Output the [X, Y] coordinate of the center of the cell containing the given text.  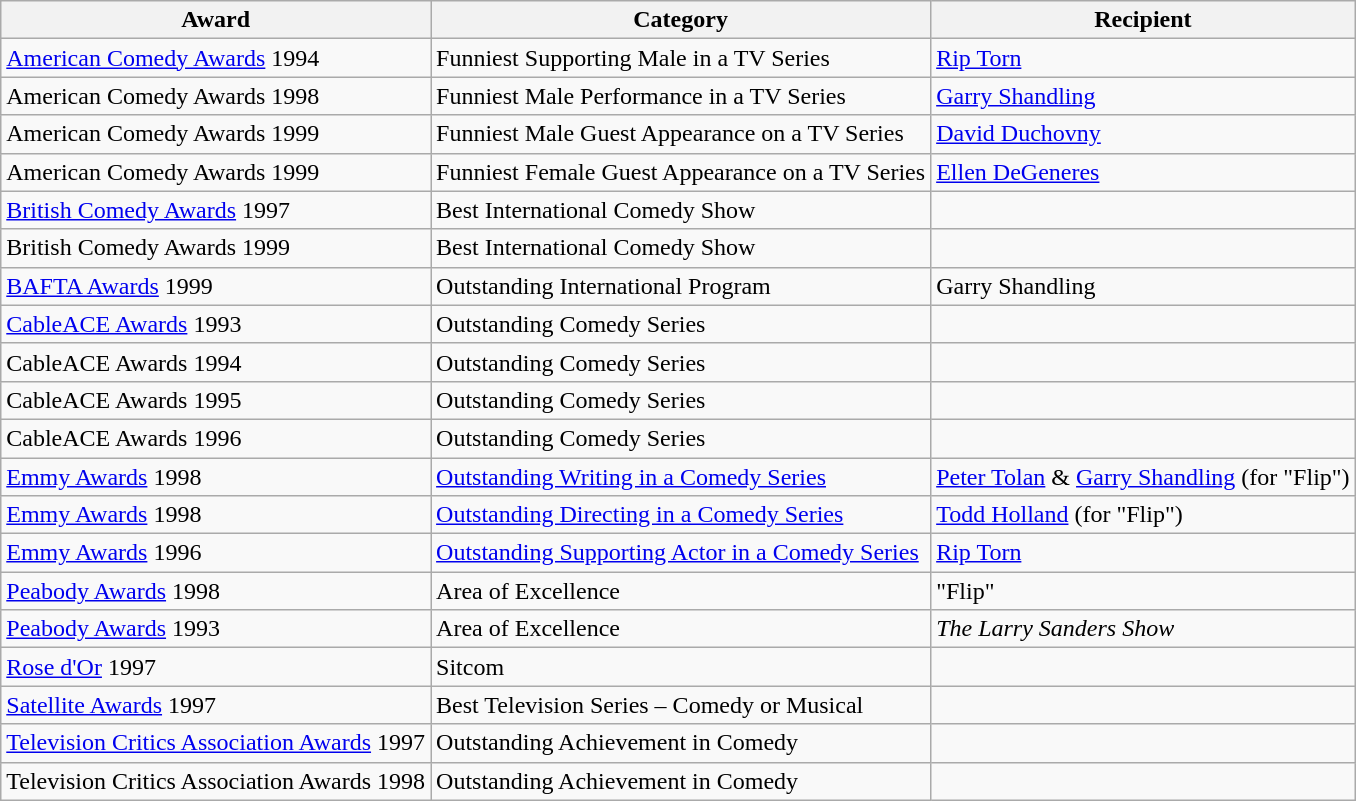
Outstanding Supporting Actor in a Comedy Series [681, 553]
"Flip" [1143, 591]
Todd Holland (for "Flip") [1143, 515]
Peter Tolan & Garry Shandling (for "Flip") [1143, 477]
Satellite Awards 1997 [216, 705]
The Larry Sanders Show [1143, 629]
Sitcom [681, 667]
Funniest Male Guest Appearance on a TV Series [681, 134]
CableACE Awards 1996 [216, 438]
American Comedy Awards 1998 [216, 96]
Emmy Awards 1996 [216, 553]
British Comedy Awards 1999 [216, 248]
American Comedy Awards 1994 [216, 58]
British Comedy Awards 1997 [216, 210]
Outstanding Directing in a Comedy Series [681, 515]
CableACE Awards 1993 [216, 324]
Recipient [1143, 20]
Rose d'Or 1997 [216, 667]
Peabody Awards 1993 [216, 629]
Outstanding International Program [681, 286]
Funniest Female Guest Appearance on a TV Series [681, 172]
Television Critics Association Awards 1997 [216, 743]
Best Television Series – Comedy or Musical [681, 705]
Category [681, 20]
BAFTA Awards 1999 [216, 286]
Television Critics Association Awards 1998 [216, 781]
CableACE Awards 1995 [216, 400]
Ellen DeGeneres [1143, 172]
Funniest Supporting Male in a TV Series [681, 58]
David Duchovny [1143, 134]
Outstanding Writing in a Comedy Series [681, 477]
Peabody Awards 1998 [216, 591]
CableACE Awards 1994 [216, 362]
Award [216, 20]
Funniest Male Performance in a TV Series [681, 96]
